Locate the cell with the specified text and output its (X, Y) center coordinate. 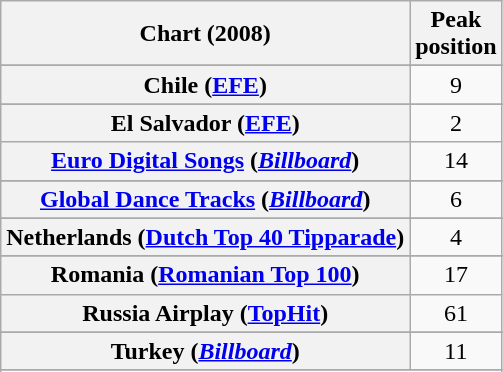
14 (456, 161)
6 (456, 199)
11 (456, 351)
17 (456, 275)
61 (456, 313)
9 (456, 85)
Peakposition (456, 34)
El Salvador (EFE) (206, 123)
Euro Digital Songs (Billboard) (206, 161)
4 (456, 237)
Turkey (Billboard) (206, 351)
2 (456, 123)
Chile (EFE) (206, 85)
Russia Airplay (TopHit) (206, 313)
Global Dance Tracks (Billboard) (206, 199)
Romania (Romanian Top 100) (206, 275)
Chart (2008) (206, 34)
Netherlands (Dutch Top 40 Tipparade) (206, 237)
